Locate the cell with the specified text and output its [x, y] center coordinate. 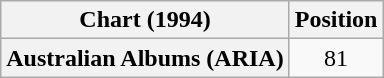
81 [336, 58]
Chart (1994) [145, 20]
Australian Albums (ARIA) [145, 58]
Position [336, 20]
